Detect which cell encompasses the target text, then output its [X, Y] center coordinate. 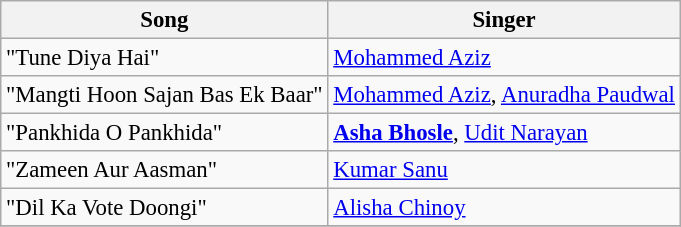
Mohammed Aziz [504, 58]
Alisha Chinoy [504, 208]
Song [164, 20]
"Pankhida O Pankhida" [164, 133]
Mohammed Aziz, Anuradha Paudwal [504, 95]
"Zameen Aur Aasman" [164, 170]
Singer [504, 20]
Kumar Sanu [504, 170]
"Dil Ka Vote Doongi" [164, 208]
"Tune Diya Hai" [164, 58]
Asha Bhosle, Udit Narayan [504, 133]
"Mangti Hoon Sajan Bas Ek Baar" [164, 95]
